For the text-containing cell, return its midpoint in [X, Y] coordinate format. 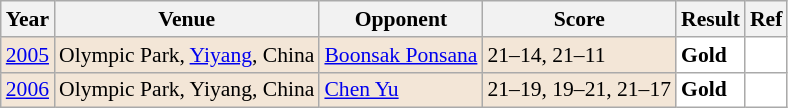
Year [28, 19]
Boonsak Ponsana [400, 55]
2005 [28, 55]
21–14, 21–11 [579, 55]
21–19, 19–21, 21–17 [579, 90]
Result [710, 19]
Chen Yu [400, 90]
Opponent [400, 19]
Score [579, 19]
2006 [28, 90]
Ref [766, 19]
Venue [186, 19]
